Detect which cell encompasses the target text, then output its [X, Y] center coordinate. 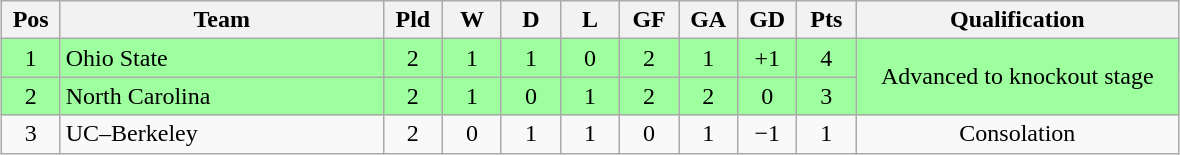
GD [768, 20]
North Carolina [222, 96]
Pld [412, 20]
+1 [768, 58]
L [590, 20]
4 [826, 58]
Team [222, 20]
GF [650, 20]
UC–Berkeley [222, 134]
GA [708, 20]
Pts [826, 20]
Pos [30, 20]
Advanced to knockout stage [1018, 77]
Ohio State [222, 58]
Consolation [1018, 134]
−1 [768, 134]
Qualification [1018, 20]
W [472, 20]
D [530, 20]
